Output the (X, Y) coordinate of the center of the cell containing the given text.  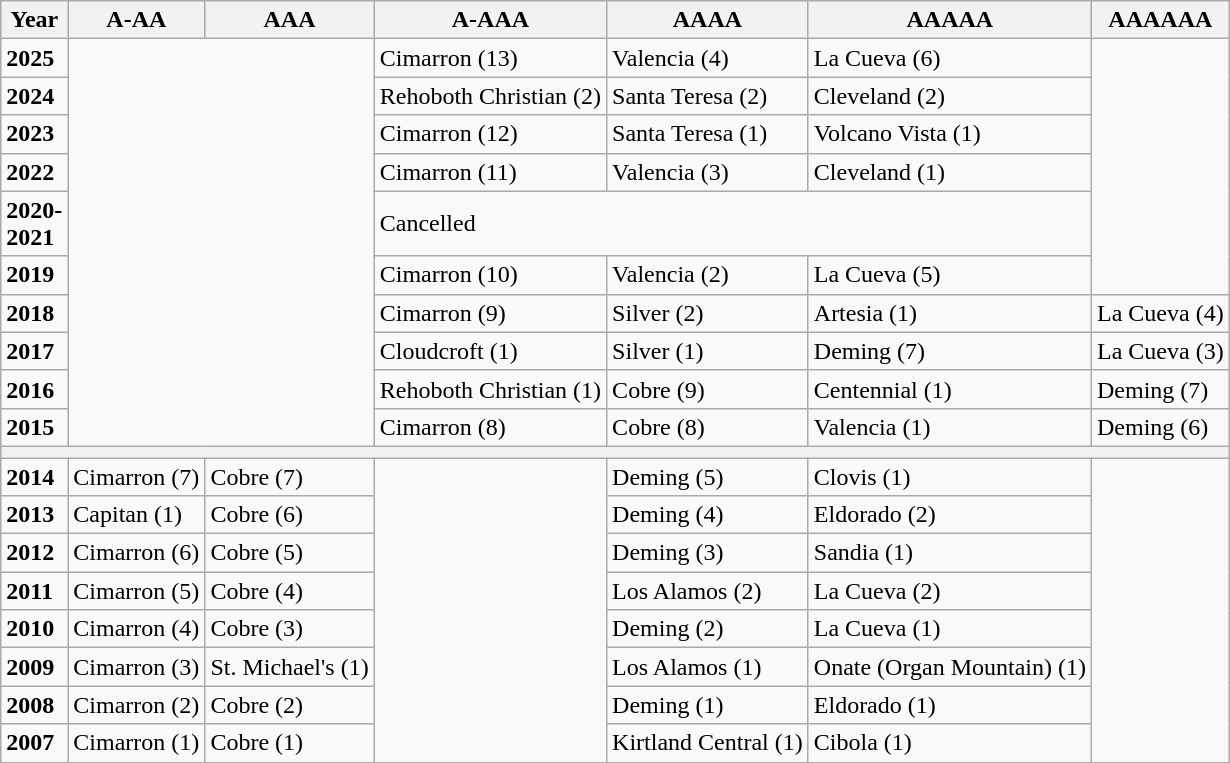
Cobre (7) (290, 477)
Cimarron (6) (136, 553)
La Cueva (4) (1160, 313)
La Cueva (2) (950, 591)
Cimarron (9) (490, 313)
Cimarron (11) (490, 172)
Los Alamos (1) (708, 667)
Cobre (4) (290, 591)
2011 (34, 591)
2024 (34, 96)
2020-2021 (34, 224)
Clovis (1) (950, 477)
Cimarron (5) (136, 591)
Cobre (9) (708, 389)
Cimarron (12) (490, 134)
Silver (1) (708, 351)
Deming (1) (708, 705)
Eldorado (1) (950, 705)
Cimarron (1) (136, 743)
AAAAA (950, 20)
Cimarron (7) (136, 477)
La Cueva (5) (950, 275)
2012 (34, 553)
Rehoboth Christian (2) (490, 96)
Kirtland Central (1) (708, 743)
Cibola (1) (950, 743)
Deming (4) (708, 515)
2007 (34, 743)
AAAAAA (1160, 20)
Cobre (5) (290, 553)
2010 (34, 629)
Artesia (1) (950, 313)
2023 (34, 134)
La Cueva (3) (1160, 351)
Centennial (1) (950, 389)
2013 (34, 515)
Cimarron (10) (490, 275)
Rehoboth Christian (1) (490, 389)
Cobre (2) (290, 705)
Valencia (4) (708, 58)
AAA (290, 20)
St. Michael's (1) (290, 667)
2016 (34, 389)
Cobre (6) (290, 515)
Deming (2) (708, 629)
Cimarron (8) (490, 427)
Valencia (3) (708, 172)
Cimarron (4) (136, 629)
Cimarron (3) (136, 667)
Cleveland (1) (950, 172)
Cleveland (2) (950, 96)
Deming (6) (1160, 427)
Volcano Vista (1) (950, 134)
Capitan (1) (136, 515)
Cloudcroft (1) (490, 351)
2009 (34, 667)
La Cueva (6) (950, 58)
Deming (3) (708, 553)
2025 (34, 58)
Eldorado (2) (950, 515)
2018 (34, 313)
2022 (34, 172)
Cobre (1) (290, 743)
2015 (34, 427)
La Cueva (1) (950, 629)
Valencia (2) (708, 275)
Cimarron (13) (490, 58)
A-AA (136, 20)
AAAA (708, 20)
2017 (34, 351)
Year (34, 20)
Cobre (3) (290, 629)
Sandia (1) (950, 553)
2014 (34, 477)
Los Alamos (2) (708, 591)
Silver (2) (708, 313)
A-AAA (490, 20)
Valencia (1) (950, 427)
2008 (34, 705)
Deming (5) (708, 477)
Cimarron (2) (136, 705)
Cancelled (732, 224)
Santa Teresa (1) (708, 134)
Cobre (8) (708, 427)
Santa Teresa (2) (708, 96)
Onate (Organ Mountain) (1) (950, 667)
2019 (34, 275)
